Find where the given text appears and provide that cell's center as [X, Y] coordinate. 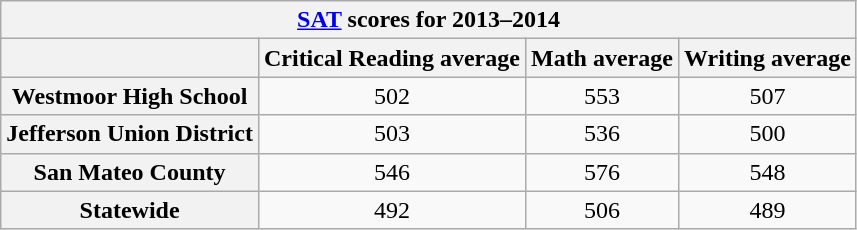
502 [392, 96]
Critical Reading average [392, 58]
500 [767, 134]
489 [767, 210]
492 [392, 210]
548 [767, 172]
Westmoor High School [130, 96]
506 [602, 210]
Writing average [767, 58]
Jefferson Union District [130, 134]
Math average [602, 58]
503 [392, 134]
546 [392, 172]
San Mateo County [130, 172]
507 [767, 96]
553 [602, 96]
SAT scores for 2013–2014 [429, 20]
Statewide [130, 210]
576 [602, 172]
536 [602, 134]
